Find where the given text appears and provide that cell's center as [x, y] coordinate. 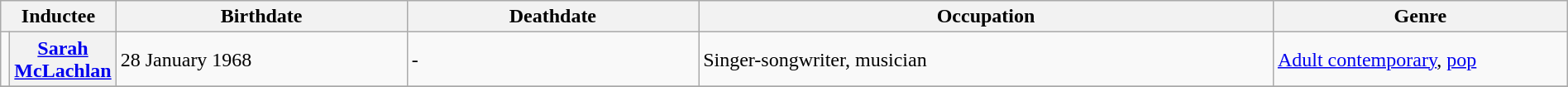
Occupation [986, 17]
Adult contemporary, pop [1420, 60]
Sarah McLachlan [63, 60]
- [552, 60]
28 January 1968 [261, 60]
Birthdate [261, 17]
Genre [1420, 17]
Deathdate [552, 17]
Singer-songwriter, musician [986, 60]
Inductee [58, 17]
